Scan for the cell matching the given text and deliver its [X, Y] coordinate at center. 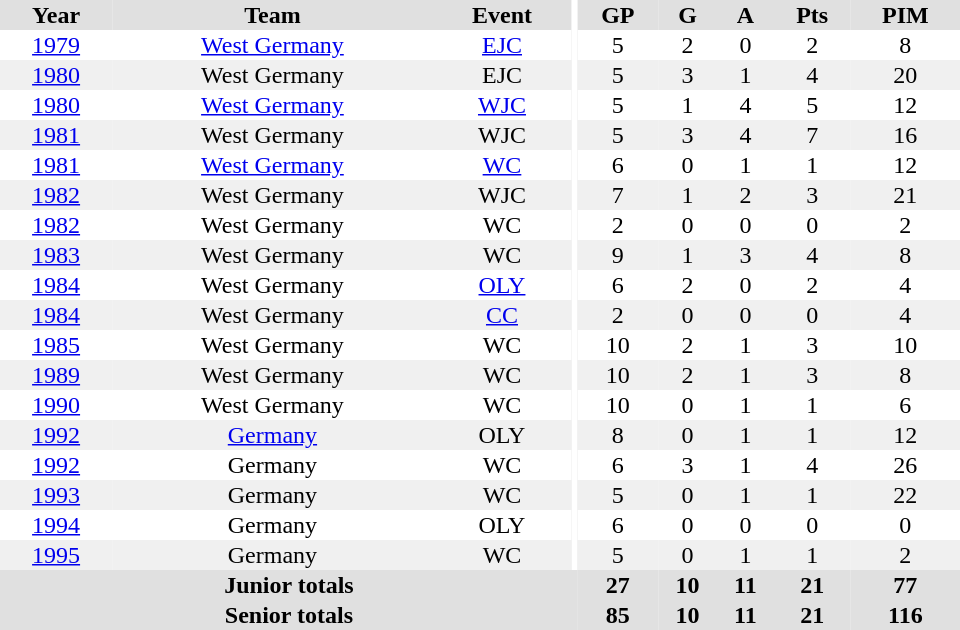
GP [618, 15]
Senior totals [289, 615]
CC [502, 315]
A [746, 15]
22 [906, 495]
27 [618, 585]
PIM [906, 15]
Event [502, 15]
1979 [56, 45]
1985 [56, 345]
1993 [56, 495]
116 [906, 615]
1983 [56, 255]
16 [906, 135]
Year [56, 15]
Junior totals [289, 585]
1990 [56, 405]
1989 [56, 375]
Pts [812, 15]
G [688, 15]
77 [906, 585]
1994 [56, 525]
Team [272, 15]
85 [618, 615]
26 [906, 465]
9 [618, 255]
20 [906, 75]
1995 [56, 555]
